Provide the [x, y] coordinate of the cell's center where the given text is located.  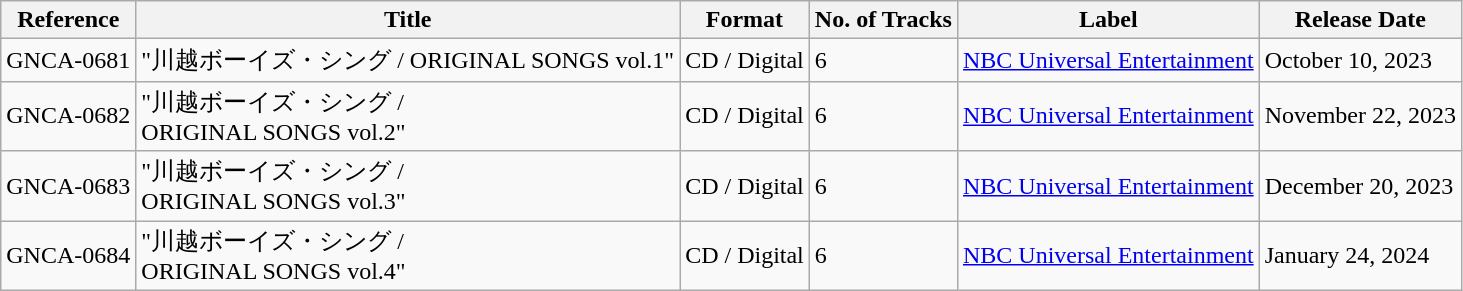
Title [408, 20]
"川越ボーイズ・シング /ORIGINAL SONGS vol.3" [408, 186]
GNCA-0683 [68, 186]
Release Date [1360, 20]
Format [745, 20]
Reference [68, 20]
No. of Tracks [883, 20]
GNCA-0681 [68, 60]
January 24, 2024 [1360, 255]
"川越ボーイズ・シング /ORIGINAL SONGS vol.2" [408, 116]
November 22, 2023 [1360, 116]
GNCA-0682 [68, 116]
October 10, 2023 [1360, 60]
"川越ボーイズ・シング /ORIGINAL SONGS vol.4" [408, 255]
Label [1108, 20]
December 20, 2023 [1360, 186]
GNCA-0684 [68, 255]
"川越ボーイズ・シング / ORIGINAL SONGS vol.1" [408, 60]
